Scan for the cell matching the given text and deliver its (x, y) coordinate at center. 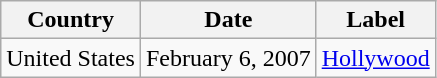
Hollywood (376, 58)
February 6, 2007 (228, 58)
Date (228, 20)
United States (71, 58)
Label (376, 20)
Country (71, 20)
